Search for the cell housing the specified text and yield its (X, Y) center coordinate. 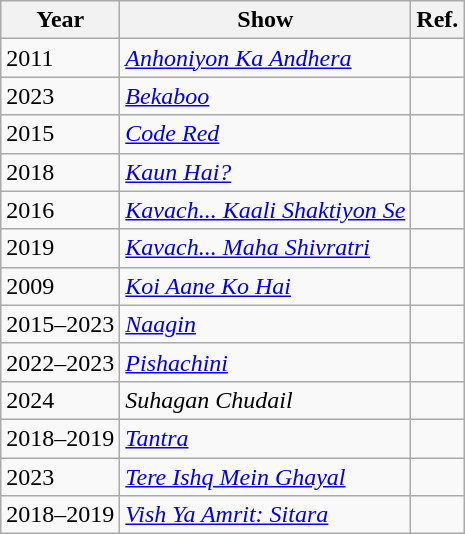
Code Red (266, 134)
Bekaboo (266, 96)
Kaun Hai? (266, 172)
Kavach... Maha Shivratri (266, 248)
Ref. (438, 20)
Vish Ya Amrit: Sitara (266, 515)
Pishachini (266, 362)
Koi Aane Ko Hai (266, 286)
2018 (60, 172)
2015 (60, 134)
Show (266, 20)
Tantra (266, 438)
Tere Ishq Mein Ghayal (266, 477)
2009 (60, 286)
Suhagan Chudail (266, 400)
2019 (60, 248)
2016 (60, 210)
2011 (60, 58)
Anhoniyon Ka Andhera (266, 58)
Kavach... Kaali Shaktiyon Se (266, 210)
2015–2023 (60, 324)
Naagin (266, 324)
Year (60, 20)
2024 (60, 400)
2022–2023 (60, 362)
